Return [x, y] of the center of cell containing provided text 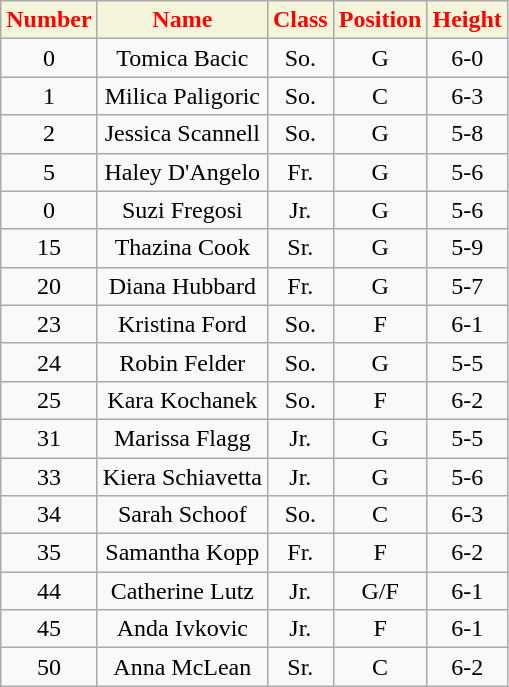
33 [49, 477]
Diana Hubbard [182, 286]
5-9 [467, 248]
Jessica Scannell [182, 134]
Kiera Schiavetta [182, 477]
1 [49, 96]
5-7 [467, 286]
Suzi Fregosi [182, 210]
25 [49, 400]
Position [380, 20]
Name [182, 20]
Milica Paligoric [182, 96]
G/F [380, 591]
Kristina Ford [182, 324]
31 [49, 438]
15 [49, 248]
20 [49, 286]
Samantha Kopp [182, 553]
24 [49, 362]
50 [49, 667]
2 [49, 134]
Anda Ivkovic [182, 629]
Robin Felder [182, 362]
Marissa Flagg [182, 438]
Haley D'Angelo [182, 172]
Tomica Bacic [182, 58]
45 [49, 629]
Number [49, 20]
34 [49, 515]
Thazina Cook [182, 248]
5-8 [467, 134]
35 [49, 553]
6-0 [467, 58]
Kara Kochanek [182, 400]
5 [49, 172]
Class [300, 20]
Anna McLean [182, 667]
Height [467, 20]
44 [49, 591]
Sarah Schoof [182, 515]
23 [49, 324]
Catherine Lutz [182, 591]
